Find where the given text appears and provide that cell's center as [x, y] coordinate. 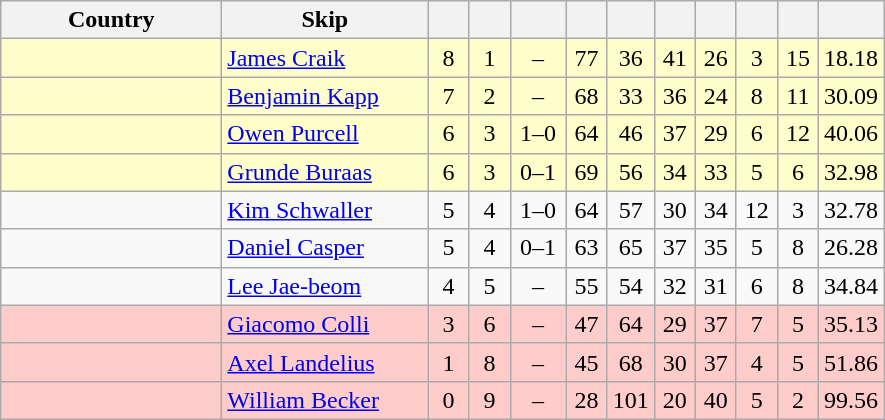
99.56 [850, 400]
Giacomo Colli [325, 324]
William Becker [325, 400]
63 [586, 248]
55 [586, 286]
Grunde Buraas [325, 172]
15 [798, 58]
54 [630, 286]
26.28 [850, 248]
57 [630, 210]
26 [716, 58]
56 [630, 172]
Country [112, 20]
Skip [325, 20]
18.18 [850, 58]
Axel Landelius [325, 362]
James Craik [325, 58]
35.13 [850, 324]
24 [716, 96]
Benjamin Kapp [325, 96]
Kim Schwaller [325, 210]
40 [716, 400]
45 [586, 362]
65 [630, 248]
101 [630, 400]
30.09 [850, 96]
51.86 [850, 362]
Daniel Casper [325, 248]
28 [586, 400]
11 [798, 96]
40.06 [850, 134]
31 [716, 286]
Lee Jae-beom [325, 286]
32.78 [850, 210]
46 [630, 134]
9 [490, 400]
47 [586, 324]
32 [674, 286]
Owen Purcell [325, 134]
32.98 [850, 172]
34.84 [850, 286]
35 [716, 248]
20 [674, 400]
69 [586, 172]
41 [674, 58]
77 [586, 58]
0 [448, 400]
